Identify which cell holds the provided text, then report its (X, Y) central coordinate. 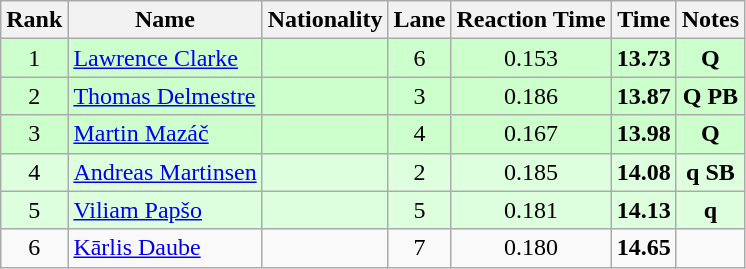
0.153 (531, 58)
Nationality (325, 20)
q (710, 210)
Reaction Time (531, 20)
Viliam Papšo (165, 210)
Lawrence Clarke (165, 58)
0.167 (531, 134)
13.73 (644, 58)
14.08 (644, 172)
0.181 (531, 210)
14.65 (644, 248)
13.98 (644, 134)
Martin Mazáč (165, 134)
Lane (420, 20)
0.185 (531, 172)
Time (644, 20)
Thomas Delmestre (165, 96)
Andreas Martinsen (165, 172)
1 (34, 58)
q SB (710, 172)
0.186 (531, 96)
14.13 (644, 210)
Notes (710, 20)
Rank (34, 20)
Name (165, 20)
13.87 (644, 96)
7 (420, 248)
Kārlis Daube (165, 248)
Q PB (710, 96)
0.180 (531, 248)
